Extract the [x, y] coordinate from the center of the cell holding the provided text.  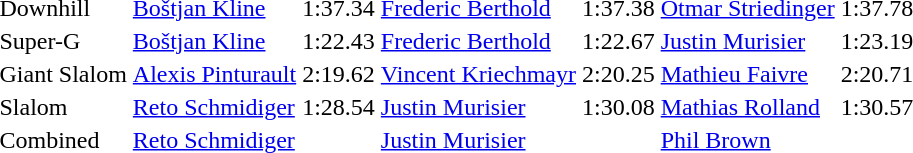
Reto Schmidiger [214, 107]
2:20.25 [618, 74]
Boštjan Kline [214, 41]
Frederic Berthold [478, 41]
Vincent Kriechmayr [478, 74]
1:22.43 [339, 41]
1:30.08 [618, 107]
1:22.67 [618, 41]
1:28.54 [339, 107]
Mathieu Faivre [748, 74]
2:19.62 [339, 74]
Mathias Rolland [748, 107]
Alexis Pinturault [214, 74]
